Find where the given text appears and provide that cell's center as [x, y] coordinate. 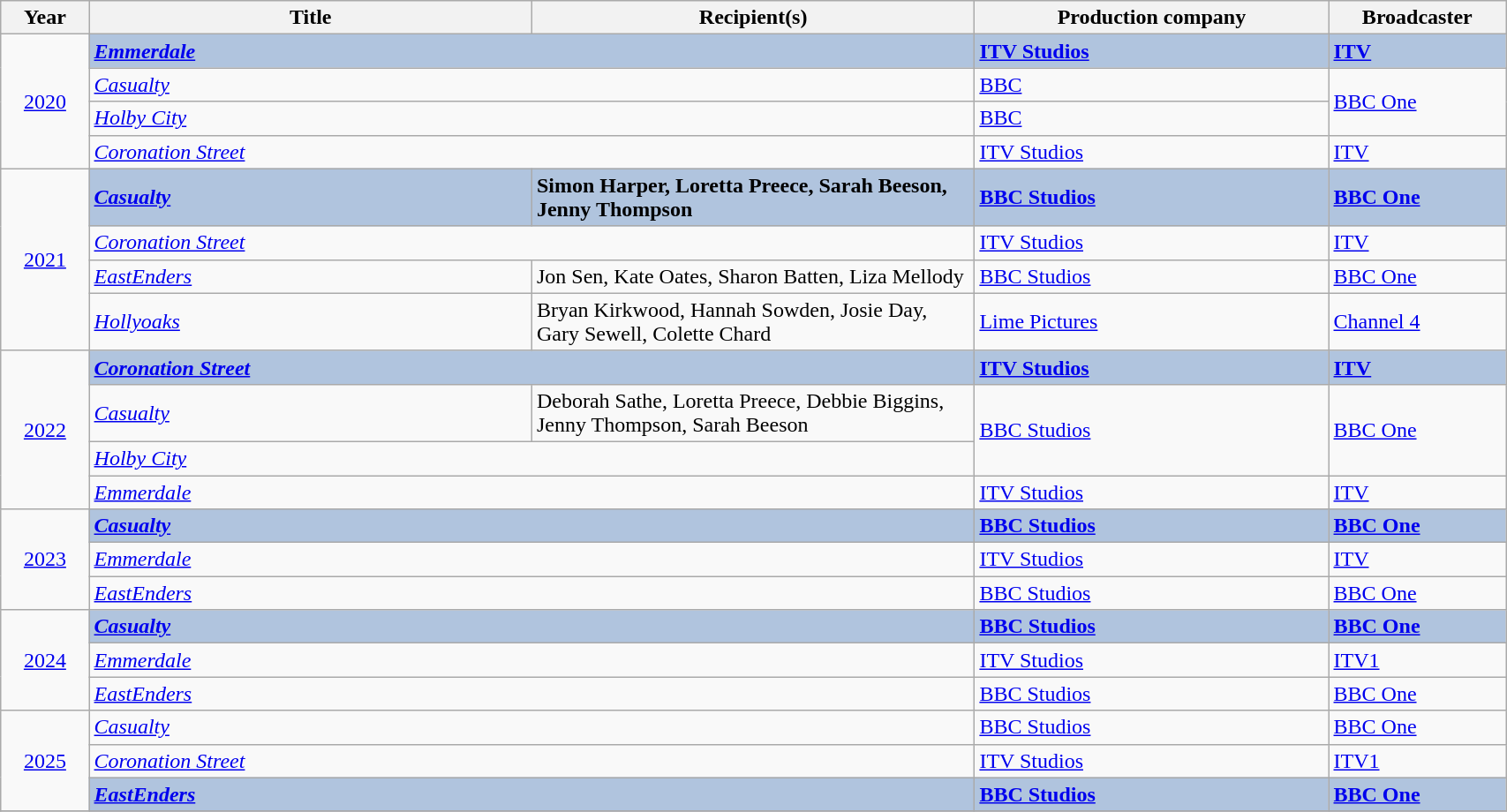
2022 [45, 429]
Deborah Sathe, Loretta Preece, Debbie Biggins, Jenny Thompson, Sarah Beeson [752, 413]
Bryan Kirkwood, Hannah Sowden, Josie Day, Gary Sewell, Colette Chard [752, 321]
Title [311, 18]
2023 [45, 560]
2020 [45, 101]
Lime Pictures [1151, 321]
2024 [45, 660]
Simon Harper, Loretta Preece, Sarah Beeson, Jenny Thompson [752, 198]
2025 [45, 761]
Channel 4 [1418, 321]
Jon Sen, Kate Oates, Sharon Batten, Liza Mellody [752, 276]
Broadcaster [1418, 18]
Production company [1151, 18]
2021 [45, 259]
Recipient(s) [752, 18]
Hollyoaks [311, 321]
Year [45, 18]
